Provide the [X, Y] coordinate of the cell's center where the given text is located.  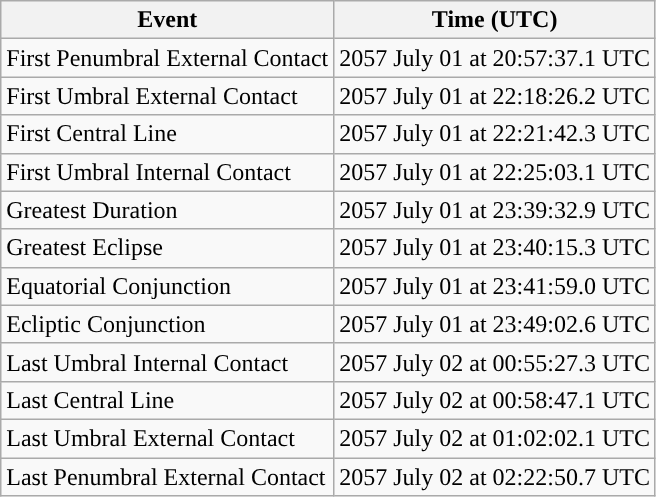
First Penumbral External Contact [168, 58]
Greatest Duration [168, 210]
Event [168, 20]
Greatest Eclipse [168, 248]
2057 July 01 at 23:41:59.0 UTC [495, 286]
Time (UTC) [495, 20]
2057 July 01 at 23:49:02.6 UTC [495, 324]
2057 July 01 at 22:18:26.2 UTC [495, 96]
2057 July 02 at 02:22:50.7 UTC [495, 477]
2057 July 01 at 20:57:37.1 UTC [495, 58]
2057 July 01 at 23:40:15.3 UTC [495, 248]
2057 July 02 at 00:58:47.1 UTC [495, 400]
2057 July 01 at 22:25:03.1 UTC [495, 172]
First Umbral Internal Contact [168, 172]
Last Umbral External Contact [168, 438]
2057 July 01 at 22:21:42.3 UTC [495, 134]
Last Umbral Internal Contact [168, 362]
2057 July 01 at 23:39:32.9 UTC [495, 210]
2057 July 02 at 01:02:02.1 UTC [495, 438]
Last Penumbral External Contact [168, 477]
Ecliptic Conjunction [168, 324]
Equatorial Conjunction [168, 286]
Last Central Line [168, 400]
First Umbral External Contact [168, 96]
First Central Line [168, 134]
2057 July 02 at 00:55:27.3 UTC [495, 362]
